Provide the [x, y] coordinate of the cell's center where the given text is located.  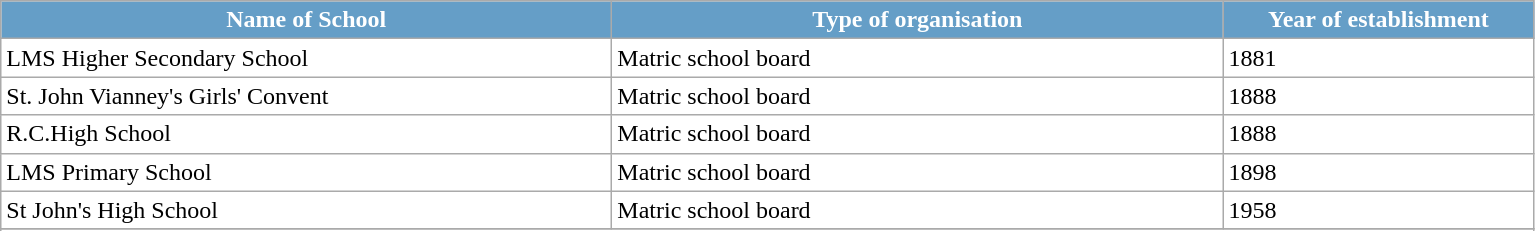
R.C.High School [306, 134]
Name of School [306, 20]
1898 [1378, 172]
LMS Higher Secondary School [306, 58]
St John's High School [306, 210]
1958 [1378, 210]
LMS Primary School [306, 172]
1881 [1378, 58]
St. John Vianney's Girls' Convent [306, 96]
Year of establishment [1378, 20]
Type of organisation [918, 20]
